Find where the given text appears and provide that cell's center as (X, Y) coordinate. 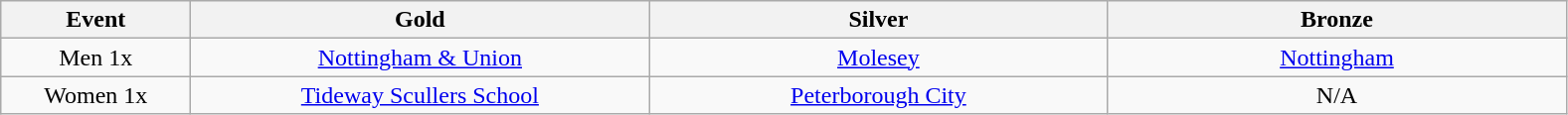
Nottingham (1336, 57)
Nottingham & Union (420, 57)
N/A (1336, 95)
Tideway Scullers School (420, 95)
Women 1x (95, 95)
Event (95, 20)
Peterborough City (879, 95)
Gold (420, 20)
Silver (879, 20)
Men 1x (95, 57)
Molesey (879, 57)
Bronze (1336, 20)
